For the text-containing cell, return its midpoint in (X, Y) coordinate format. 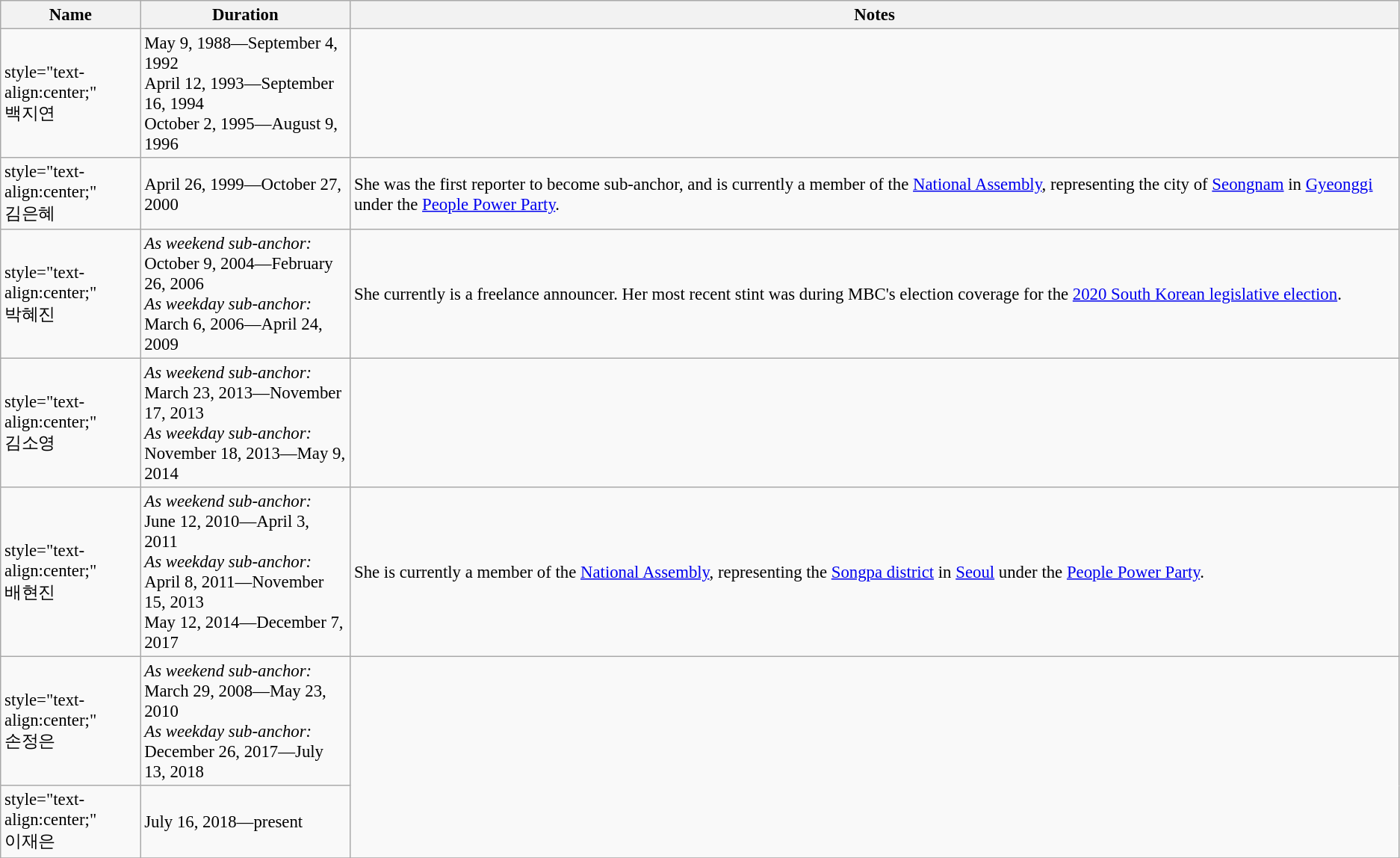
style="text-align:center;" 손정은 (70, 722)
May 9, 1988—September 4, 1992April 12, 1993—September 16, 1994October 2, 1995—August 9, 1996 (245, 94)
Duration (245, 15)
She is currently a member of the National Assembly, representing the Songpa district in Seoul under the People Power Party. (875, 572)
Notes (875, 15)
As weekend sub-anchor: October 9, 2004—February 26, 2006As weekday sub-anchor: March 6, 2006—April 24, 2009 (245, 294)
As weekend sub-anchor: June 12, 2010—April 3, 2011As weekday sub-anchor: April 8, 2011—November 15, 2013May 12, 2014—December 7, 2017 (245, 572)
As weekend sub-anchor: March 23, 2013—November 17, 2013As weekday sub-anchor: November 18, 2013—May 9, 2014 (245, 423)
July 16, 2018—present (245, 822)
Name (70, 15)
April 26, 1999—October 27, 2000 (245, 194)
style="text-align:center;" 배현진 (70, 572)
style="text-align:center;" 김은혜 (70, 194)
style="text-align:center;" 김소영 (70, 423)
style="text-align:center;" 박혜진 (70, 294)
style="text-align:center;" 백지연 (70, 94)
As weekend sub-anchor: March 29, 2008—May 23, 2010As weekday sub-anchor: December 26, 2017—July 13, 2018 (245, 722)
style="text-align:center;" 이재은 (70, 822)
She currently is a freelance announcer. Her most recent stint was during MBC's election coverage for the 2020 South Korean legislative election. (875, 294)
